Capture the cell that displays the provided text and extract its (x, y) central coordinate. 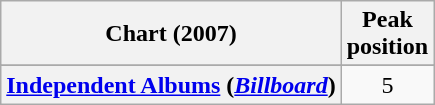
Chart (2007) (171, 34)
Peakposition (387, 34)
5 (387, 85)
Independent Albums (Billboard) (171, 85)
